From the cell containing the given text, extract its center point as (X, Y) coordinate. 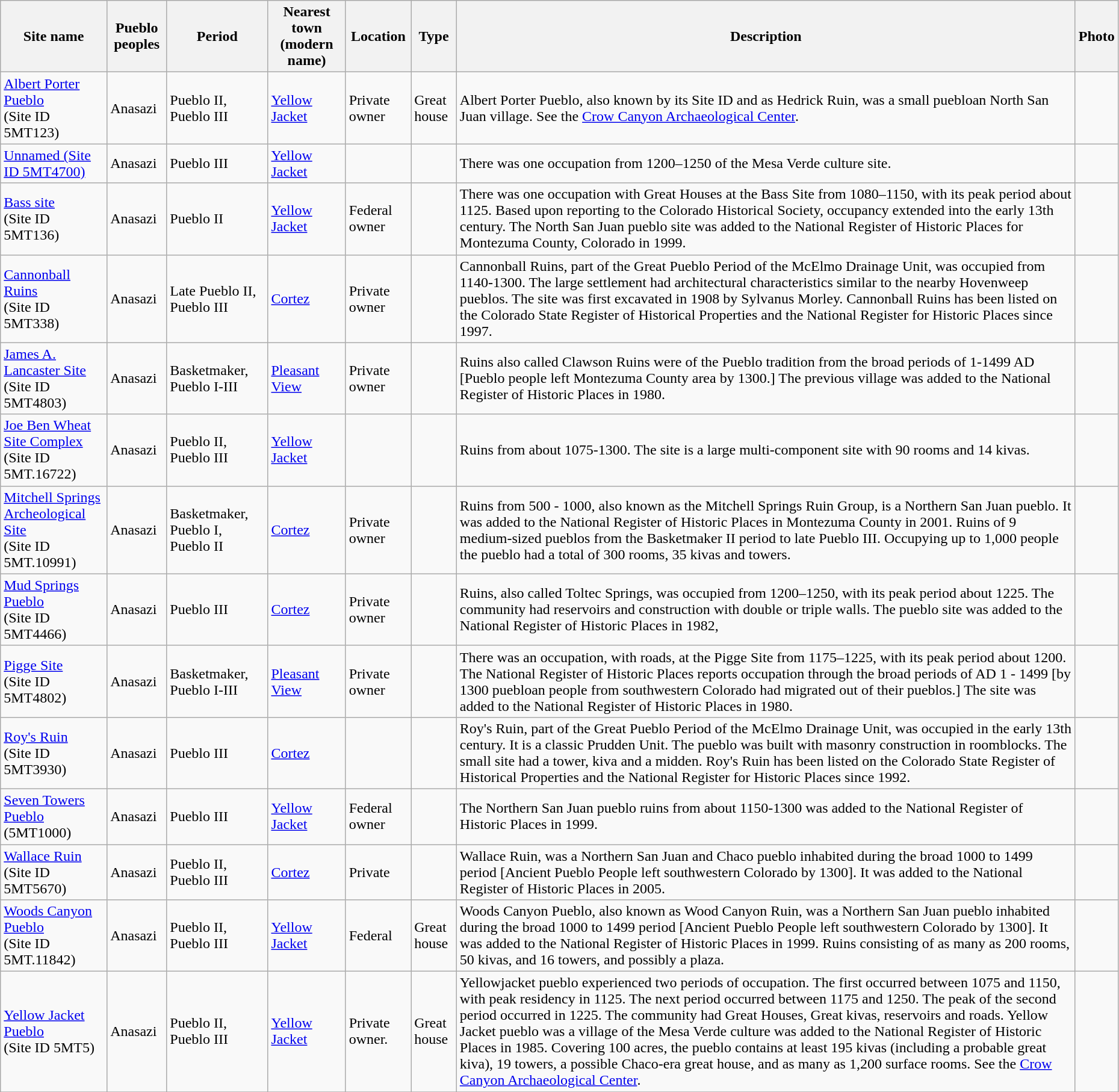
Bass site(Site ID 5MT136) (54, 219)
Mud Springs Pueblo(Site ID 5MT4466) (54, 609)
The Northern San Juan pueblo ruins from about 1150-1300 was added to the National Register of Historic Places in 1999. (766, 816)
Mitchell Springs Archeological Site(Site ID 5MT.10991) (54, 530)
Unnamed (Site ID 5MT4700) (54, 164)
Albert Porter Pueblo(Site ID 5MT123) (54, 108)
Photo (1097, 36)
Roy's Ruin(Site ID 5MT3930) (54, 752)
Private owner. (378, 1032)
There was one occupation from 1200–1250 of the Mesa Verde culture site. (766, 164)
Location (378, 36)
Description (766, 36)
Site name (54, 36)
Type (434, 36)
Seven Towers Pueblo(5MT1000) (54, 816)
Pueblo peoples (137, 36)
Pueblo II (217, 219)
Nearest town (modern name) (307, 36)
Basketmaker, Pueblo I, Pueblo II (217, 530)
Late Pueblo II, Pueblo III (217, 299)
Period (217, 36)
Wallace Ruin(Site ID 5MT5670) (54, 872)
Ruins from about 1075-1300. The site is a large multi-component site with 90 rooms and 14 kivas. (766, 450)
Private (378, 872)
Cannonball Ruins(Site ID 5MT338) (54, 299)
Pigge Site(Site ID 5MT4802) (54, 681)
Woods Canyon Pueblo(Site ID 5MT.11842) (54, 935)
James A. Lancaster Site(Site ID 5MT4803) (54, 378)
Federal (378, 935)
Yellow Jacket Pueblo(Site ID 5MT5) (54, 1032)
Joe Ben Wheat Site Complex(Site ID 5MT.16722) (54, 450)
